Search for the cell housing the specified text and yield its [x, y] center coordinate. 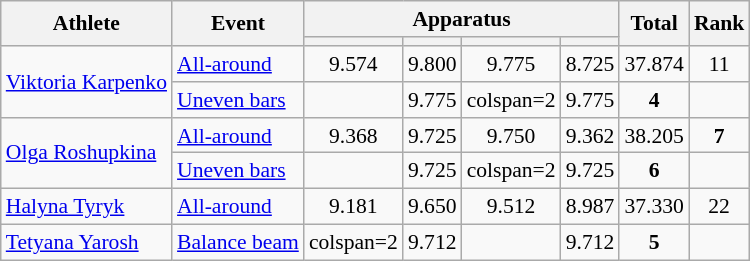
Balance beam [238, 243]
8.725 [590, 64]
8.987 [590, 207]
5 [654, 243]
9.512 [512, 207]
Event [238, 24]
9.750 [512, 136]
Rank [720, 24]
Athlete [86, 24]
7 [720, 136]
9.181 [354, 207]
Olga Roshupkina [86, 154]
37.874 [654, 64]
9.574 [354, 64]
9.362 [590, 136]
37.330 [654, 207]
6 [654, 171]
Apparatus [462, 19]
Halyna Tyryk [86, 207]
11 [720, 64]
9.650 [432, 207]
Total [654, 24]
4 [654, 100]
9.800 [432, 64]
9.368 [354, 136]
22 [720, 207]
Tetyana Yarosh [86, 243]
Viktoria Karpenko [86, 82]
38.205 [654, 136]
